Capture the cell that displays the provided text and extract its [x, y] central coordinate. 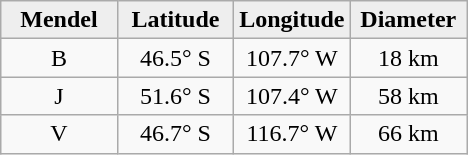
J [59, 96]
Longitude [292, 20]
46.7° S [175, 134]
V [59, 134]
Mendel [59, 20]
51.6° S [175, 96]
58 km [408, 96]
107.4° W [292, 96]
Latitude [175, 20]
18 km [408, 58]
116.7° W [292, 134]
66 km [408, 134]
46.5° S [175, 58]
107.7° W [292, 58]
B [59, 58]
Diameter [408, 20]
